Find where the given text appears and provide that cell's center as [x, y] coordinate. 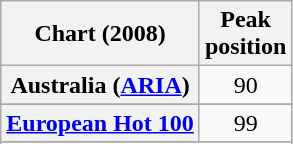
Chart (2008) [100, 34]
Australia (ARIA) [100, 85]
Peak position [245, 34]
90 [245, 85]
European Hot 100 [100, 123]
99 [245, 123]
